For the text-containing cell, return its midpoint in [X, Y] coordinate format. 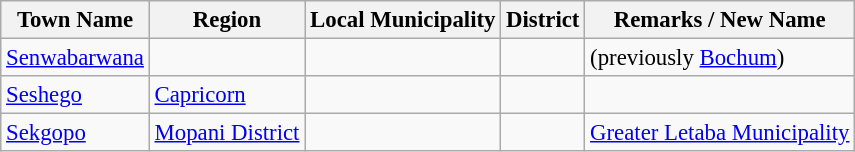
Capricorn [227, 95]
Remarks / New Name [720, 20]
Region [227, 20]
Mopani District [227, 133]
Local Municipality [403, 20]
Greater Letaba Municipality [720, 133]
District [543, 20]
Senwabarwana [75, 58]
Sekgopo [75, 133]
Town Name [75, 20]
Seshego [75, 95]
(previously Bochum) [720, 58]
